Locate the cell with the specified text and output its [x, y] center coordinate. 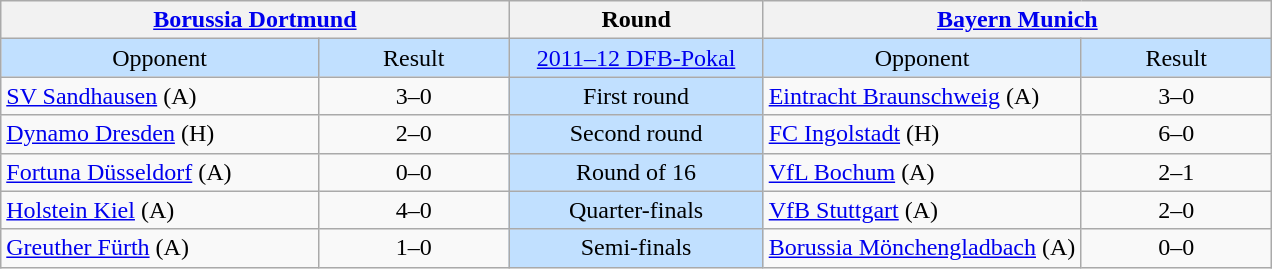
Greuther Fürth (A) [160, 248]
1–0 [414, 248]
Semi-finals [636, 248]
Fortuna Düsseldorf (A) [160, 172]
FC Ingolstadt (H) [922, 134]
Borussia Dortmund [255, 20]
Borussia Mönchengladbach (A) [922, 248]
VfL Bochum (A) [922, 172]
Quarter-finals [636, 210]
VfB Stuttgart (A) [922, 210]
2–1 [1176, 172]
SV Sandhausen (A) [160, 96]
6–0 [1176, 134]
Round [636, 20]
4–0 [414, 210]
Holstein Kiel (A) [160, 210]
Dynamo Dresden (H) [160, 134]
Bayern Munich [1017, 20]
Eintracht Braunschweig (A) [922, 96]
Round of 16 [636, 172]
2011–12 DFB-Pokal [636, 58]
First round [636, 96]
Second round [636, 134]
